Scan for the cell matching the given text and deliver its [X, Y] coordinate at center. 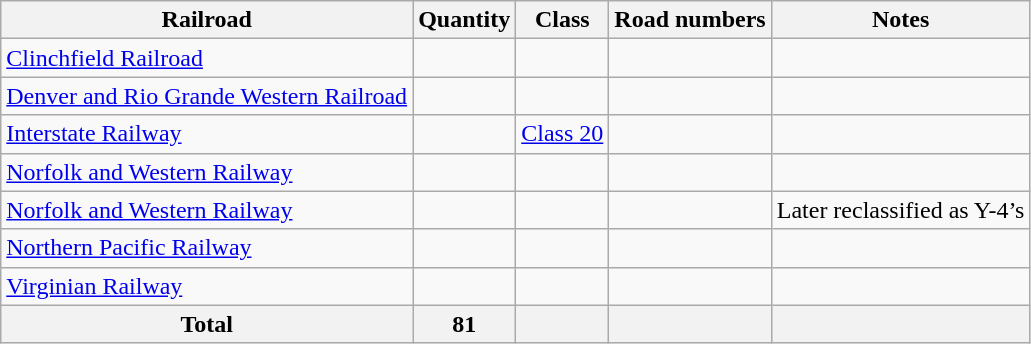
Denver and Rio Grande Western Railroad [207, 96]
Northern Pacific Railway [207, 248]
Notes [900, 20]
Railroad [207, 20]
Class 20 [562, 134]
Later reclassified as Y-4’s [900, 210]
Quantity [464, 20]
81 [464, 324]
Interstate Railway [207, 134]
Virginian Railway [207, 286]
Total [207, 324]
Road numbers [690, 20]
Class [562, 20]
Clinchfield Railroad [207, 58]
